Provide the (x, y) coordinate of the cell's center where the given text is located.  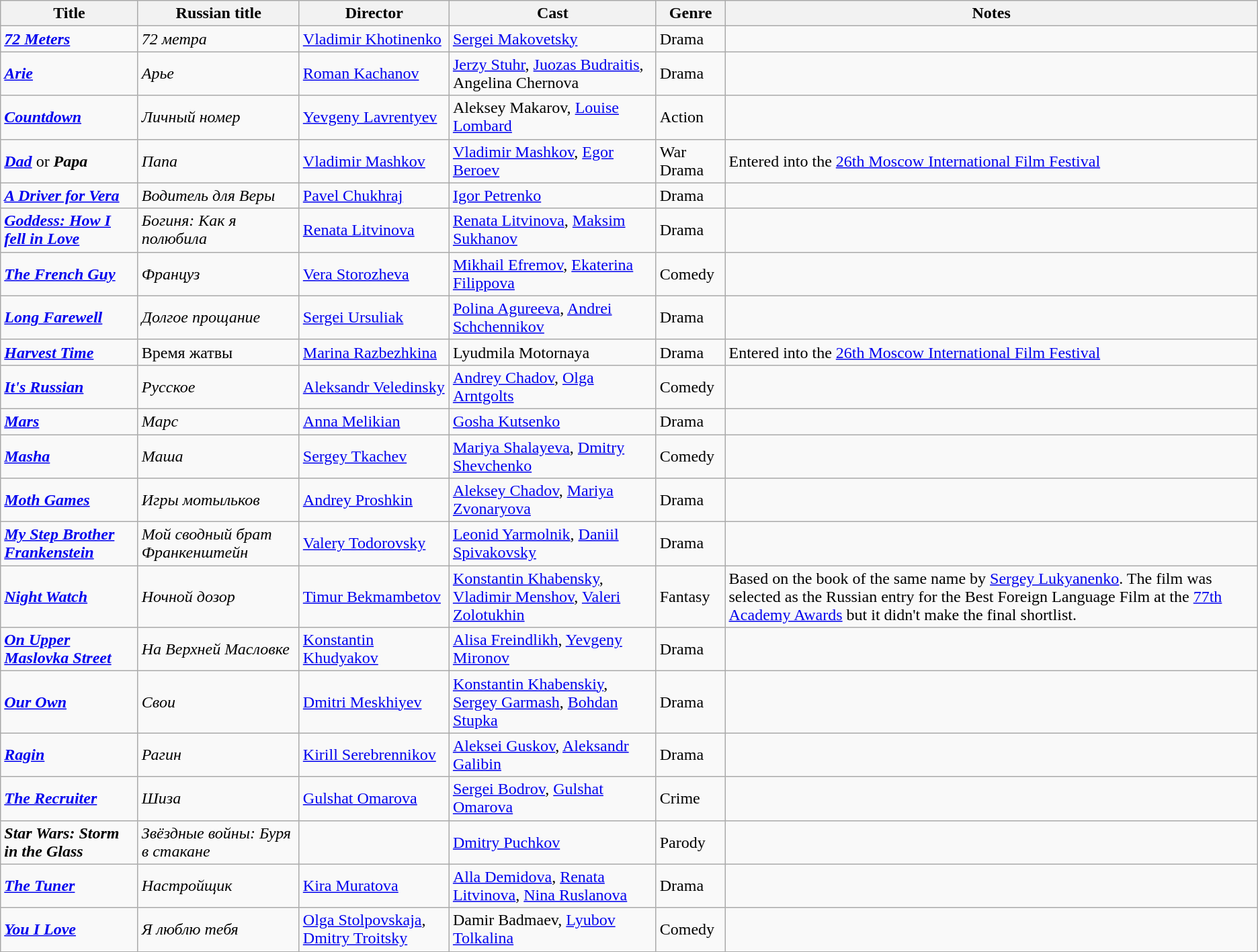
Я люблю тебя (218, 930)
Арье (218, 74)
Француз (218, 274)
72 Meters (69, 39)
Goddess: How I fell in Love (69, 230)
Konstantin Khudyakov (374, 649)
Богиня: Как я полюбила (218, 230)
Gosha Kutsenko (552, 421)
Kirill Serebrennikov (374, 755)
Timur Bekmambetov (374, 597)
На Верхней Масловке (218, 649)
Renata Litvinova, Maksim Sukhanov (552, 230)
Dmitri Meskhiyev (374, 702)
Vladimir Mashkov, Egor Beroev (552, 161)
Игры мотыльков (218, 500)
A Driver for Vera (69, 196)
Harvest Time (69, 352)
Notes (991, 13)
Crime (691, 798)
Star Wars: Storm in the Glass (69, 842)
Aleksey Chadov, Mariya Zvonaryova (552, 500)
Kira Muratova (374, 885)
My Step Brother Frankenstein (69, 544)
Vladimir Mashkov (374, 161)
Русское (218, 387)
Sergei Bodrov, Gulshat Omarova (552, 798)
Moth Games (69, 500)
Fantasy (691, 597)
Valery Todorovsky (374, 544)
Настройщик (218, 885)
Dmitry Puchkov (552, 842)
Мой сводный брат Франкенштейн (218, 544)
Damir Badmaev, Lyubov Tolkalina (552, 930)
Pavel Chukhraj (374, 196)
It's Russian (69, 387)
Andrey Proshkin (374, 500)
Aleksey Makarov, Louise Lombard (552, 117)
Свои (218, 702)
Маша (218, 456)
Sergei Makovetsky (552, 39)
Vera Storozheva (374, 274)
Title (69, 13)
Ragin (69, 755)
Masha (69, 456)
Genre (691, 13)
Anna Melikian (374, 421)
Alla Demidova, Renata Litvinova, Nina Ruslanova (552, 885)
Шиза (218, 798)
You I Love (69, 930)
Mars (69, 421)
Director (374, 13)
Our Own (69, 702)
Mikhail Efremov, Ekaterina Filippova (552, 274)
The Recruiter (69, 798)
Leonid Yarmolnik, Daniil Spivakovsky (552, 544)
Sergey Tkachev (374, 456)
The French Guy (69, 274)
Папа (218, 161)
War Drama (691, 161)
Время жатвы (218, 352)
Night Watch (69, 597)
Lyudmila Motornaya (552, 352)
Andrey Chadov, Olga Arntgolts (552, 387)
Aleksei Guskov, Aleksandr Galibin (552, 755)
Vladimir Khotinenko (374, 39)
Konstantin Khabensky, Vladimir Menshov, Valeri Zolotukhin (552, 597)
Gulshat Omarova (374, 798)
Рагин (218, 755)
Dad or Papa (69, 161)
Ночной дозор (218, 597)
72 метра (218, 39)
Yevgeny Lavrentyev (374, 117)
Mariya Shalayeva, Dmitry Shevchenko (552, 456)
Долгое прощание (218, 317)
Roman Kachanov (374, 74)
Личный номер (218, 117)
Renata Litvinova (374, 230)
Aleksandr Veledinsky (374, 387)
Russian title (218, 13)
Звёздные войны: Буря в стакане (218, 842)
Konstantin Khabenskiy, Sergey Garmash, Bohdan Stupka (552, 702)
Sergei Ursuliak (374, 317)
Jerzy Stuhr, Juozas Budraitis, Angelina Chernova (552, 74)
The Tuner (69, 885)
Marina Razbezhkina (374, 352)
Olga Stolpovskaja, Dmitry Troitsky (374, 930)
Водитель для Веры (218, 196)
Arie (69, 74)
Parody (691, 842)
Марс (218, 421)
Action (691, 117)
Polina Agureeva, Andrei Schchennikov (552, 317)
Countdown (69, 117)
On Upper Maslovka Street (69, 649)
Igor Petrenko (552, 196)
Alisa Freindlikh, Yevgeny Mironov (552, 649)
Long Farewell (69, 317)
Cast (552, 13)
